Output the [X, Y] coordinate of the center of the cell containing the given text.  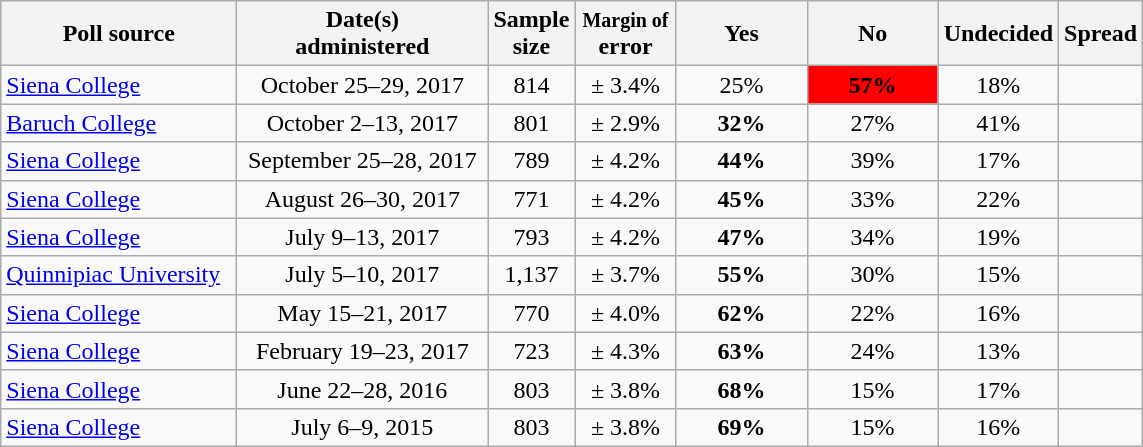
723 [532, 351]
771 [532, 199]
68% [742, 389]
± 3.7% [626, 275]
August 26–30, 2017 [362, 199]
13% [998, 351]
February 19–23, 2017 [362, 351]
69% [742, 427]
47% [742, 237]
May 15–21, 2017 [362, 313]
814 [532, 85]
September 25–28, 2017 [362, 161]
39% [872, 161]
July 5–10, 2017 [362, 275]
Yes [742, 34]
October 25–29, 2017 [362, 85]
June 22–28, 2016 [362, 389]
24% [872, 351]
34% [872, 237]
789 [532, 161]
63% [742, 351]
Margin of error [626, 34]
Undecided [998, 34]
Poll source [119, 34]
± 3.4% [626, 85]
45% [742, 199]
± 4.3% [626, 351]
July 9–13, 2017 [362, 237]
55% [742, 275]
Quinnipiac University [119, 275]
± 4.0% [626, 313]
19% [998, 237]
Date(s)administered [362, 34]
1,137 [532, 275]
30% [872, 275]
41% [998, 123]
No [872, 34]
33% [872, 199]
18% [998, 85]
Baruch College [119, 123]
770 [532, 313]
44% [742, 161]
25% [742, 85]
October 2–13, 2017 [362, 123]
Samplesize [532, 34]
62% [742, 313]
32% [742, 123]
801 [532, 123]
27% [872, 123]
± 2.9% [626, 123]
57% [872, 85]
793 [532, 237]
Spread [1101, 34]
July 6–9, 2015 [362, 427]
